From the cell containing the given text, extract its center point as (x, y) coordinate. 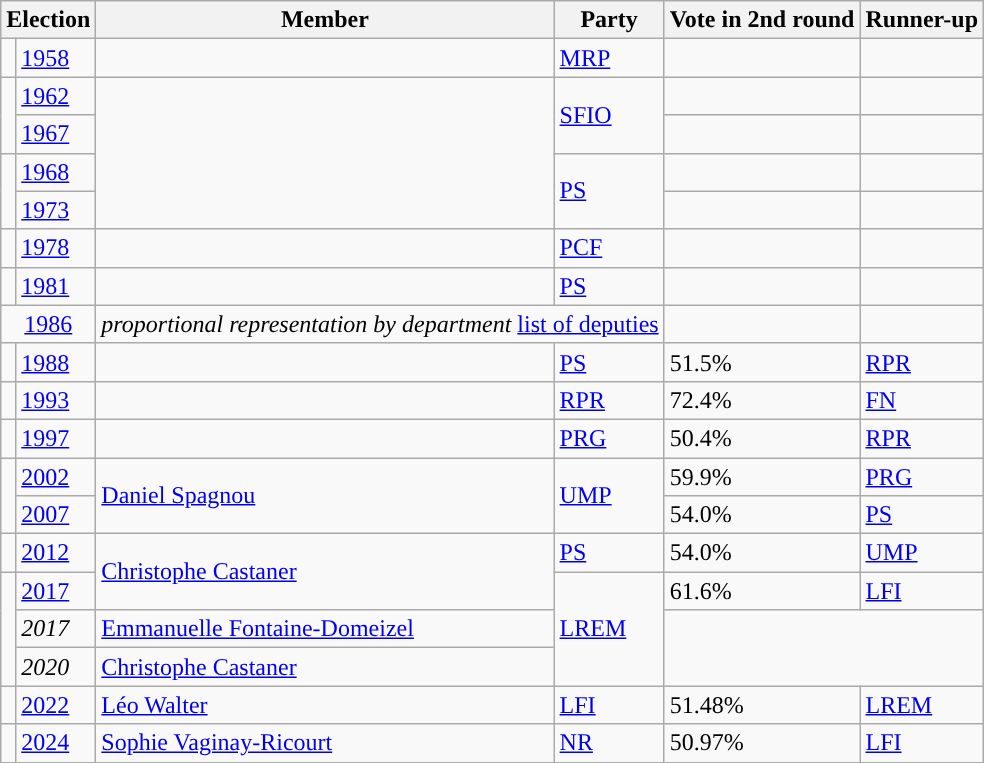
1997 (56, 438)
2012 (56, 553)
1981 (56, 286)
2020 (56, 667)
Party (609, 20)
proportional representation by department list of deputies (380, 324)
Sophie Vaginay-Ricourt (325, 743)
1967 (56, 134)
NR (609, 743)
1962 (56, 96)
MRP (609, 58)
2002 (56, 477)
2024 (56, 743)
1978 (56, 248)
Vote in 2nd round (762, 20)
1973 (56, 210)
61.6% (762, 591)
1968 (56, 172)
51.48% (762, 705)
Election (48, 20)
51.5% (762, 362)
50.4% (762, 438)
1993 (56, 400)
72.4% (762, 400)
59.9% (762, 477)
1986 (48, 324)
PCF (609, 248)
Emmanuelle Fontaine-Domeizel (325, 629)
FN (922, 400)
Léo Walter (325, 705)
Daniel Spagnou (325, 496)
Member (325, 20)
2022 (56, 705)
2007 (56, 515)
Runner-up (922, 20)
1958 (56, 58)
50.97% (762, 743)
SFIO (609, 115)
1988 (56, 362)
